Extract the [X, Y] coordinate from the center of the cell holding the provided text.  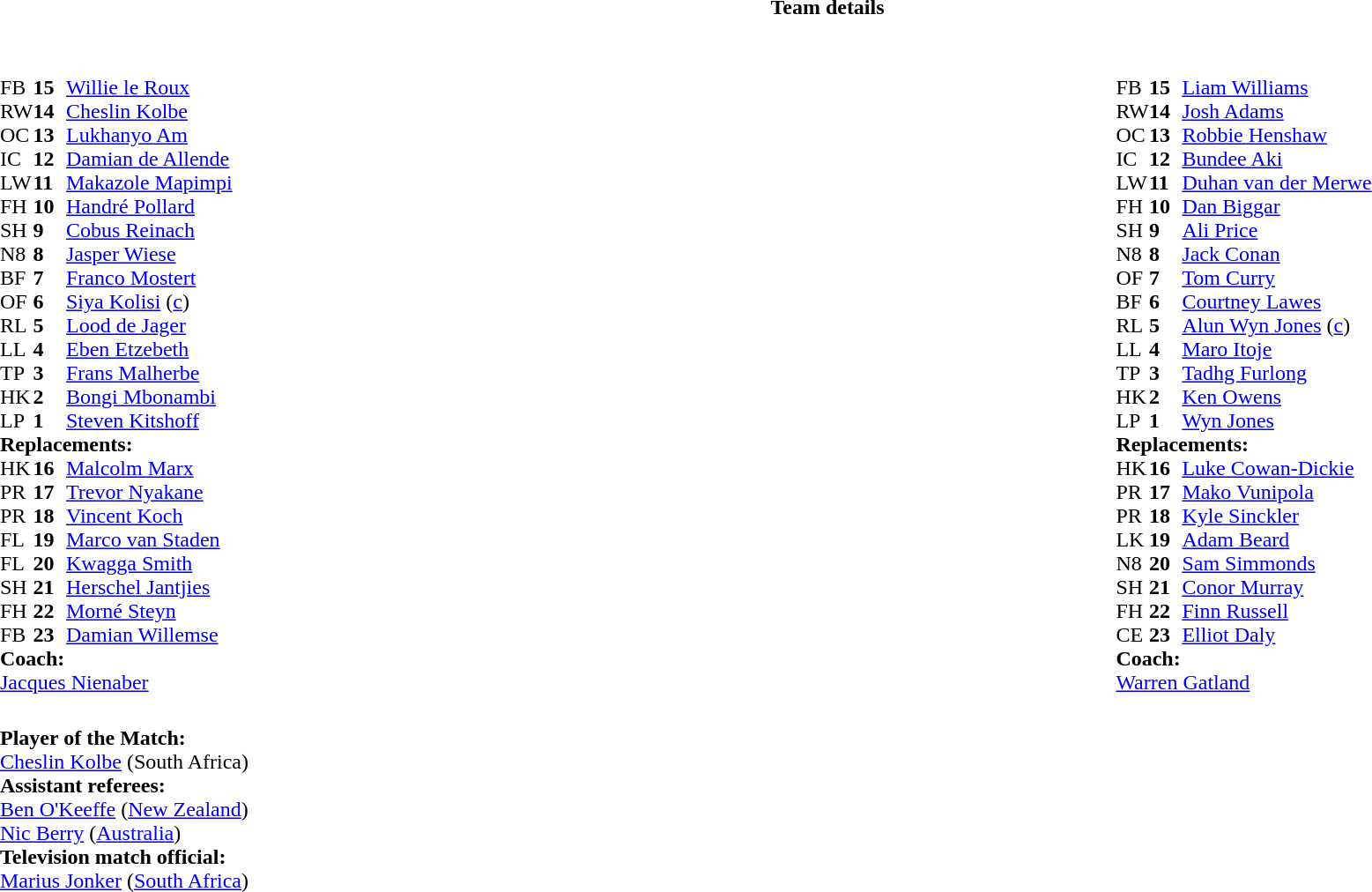
Marco van Staden [150, 539]
Steven Kitshoff [150, 421]
Wyn Jones [1276, 421]
Luke Cowan-Dickie [1276, 469]
Damian de Allende [150, 159]
Tom Curry [1276, 279]
Jasper Wiese [150, 254]
Bundee Aki [1276, 159]
Courtney Lawes [1276, 301]
Handré Pollard [150, 206]
Lood de Jager [150, 326]
Bongi Mbonambi [150, 397]
Willie le Roux [150, 88]
Cobus Reinach [150, 231]
Morné Steyn [150, 612]
Tadhg Furlong [1276, 374]
Kwagga Smith [150, 564]
Malcolm Marx [150, 469]
Jacques Nienaber [116, 682]
Robbie Henshaw [1276, 136]
Liam Williams [1276, 88]
Sam Simmonds [1276, 564]
Maro Itoje [1276, 349]
Warren Gatland [1243, 682]
Adam Beard [1276, 539]
Elliot Daly [1276, 635]
Jack Conan [1276, 254]
Trevor Nyakane [150, 492]
Josh Adams [1276, 111]
Duhan van der Merwe [1276, 183]
Siya Kolisi (c) [150, 301]
Vincent Koch [150, 517]
LK [1132, 539]
Mako Vunipola [1276, 492]
Ali Price [1276, 231]
Kyle Sinckler [1276, 517]
Frans Malherbe [150, 374]
Franco Mostert [150, 279]
Finn Russell [1276, 612]
CE [1132, 635]
Ken Owens [1276, 397]
Eben Etzebeth [150, 349]
Damian Willemse [150, 635]
Alun Wyn Jones (c) [1276, 326]
Makazole Mapimpi [150, 183]
Cheslin Kolbe [150, 111]
Lukhanyo Am [150, 136]
Herschel Jantjies [150, 587]
Dan Biggar [1276, 206]
Conor Murray [1276, 587]
